Return the (x, y) coordinate for the center point of the cell that contains the specified text.  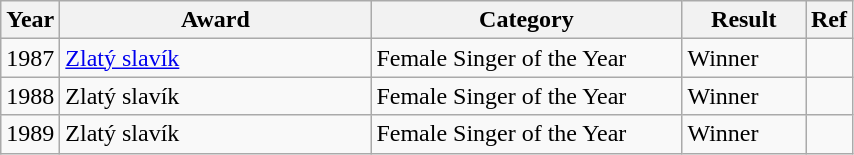
1987 (30, 58)
1988 (30, 96)
Category (526, 20)
Result (744, 20)
Award (216, 20)
1989 (30, 134)
Ref (830, 20)
Year (30, 20)
